Extract the [x, y] coordinate from the center of the cell holding the provided text.  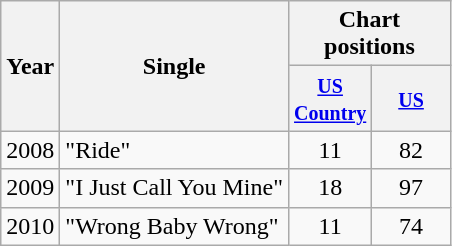
82 [412, 150]
Chart positions [370, 34]
"Wrong Baby Wrong" [174, 226]
18 [330, 188]
97 [412, 188]
"Ride" [174, 150]
74 [412, 226]
US [412, 98]
"I Just Call You Mine" [174, 188]
2008 [30, 150]
USCountry [330, 98]
Single [174, 66]
2010 [30, 226]
2009 [30, 188]
Year [30, 66]
